For the text-containing cell, return its midpoint in (x, y) coordinate format. 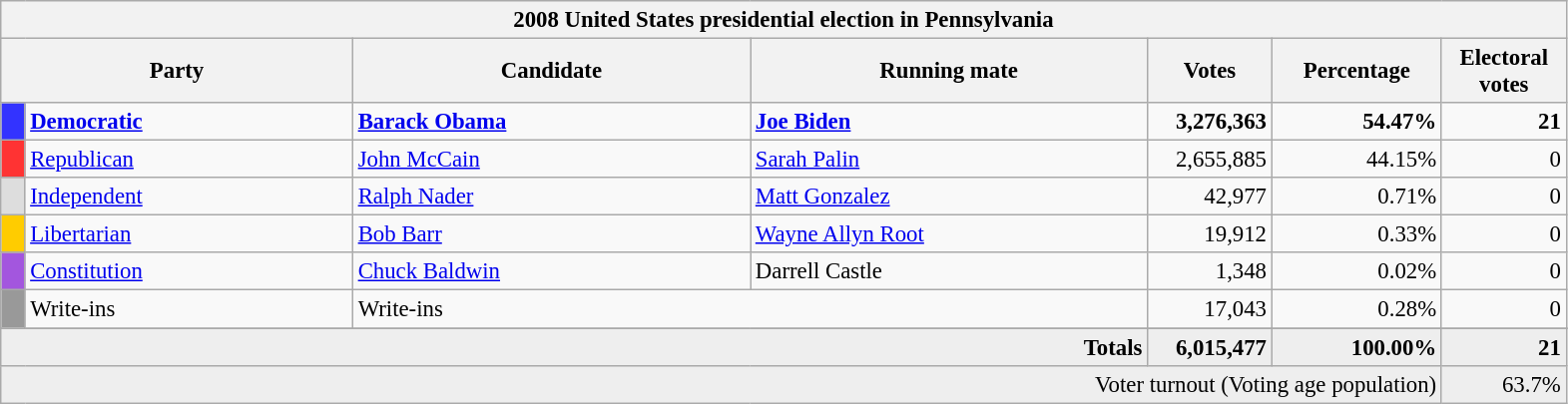
Republican (189, 160)
3,276,363 (1210, 122)
0.33% (1356, 234)
Chuck Baldwin (551, 272)
Running mate (949, 72)
Totals (575, 347)
2,655,885 (1210, 160)
0.71% (1356, 197)
44.15% (1356, 160)
17,043 (1210, 309)
Barack Obama (551, 122)
54.47% (1356, 122)
Voter turnout (Voting age population) (722, 384)
Ralph Nader (551, 197)
Wayne Allyn Root (949, 234)
Votes (1210, 72)
Party (178, 72)
Democratic (189, 122)
Matt Gonzalez (949, 197)
Bob Barr (551, 234)
John McCain (551, 160)
Libertarian (189, 234)
6,015,477 (1210, 347)
Electoral votes (1503, 72)
42,977 (1210, 197)
Darrell Castle (949, 272)
19,912 (1210, 234)
Independent (189, 197)
Candidate (551, 72)
0.02% (1356, 272)
63.7% (1503, 384)
Percentage (1356, 72)
0.28% (1356, 309)
1,348 (1210, 272)
Sarah Palin (949, 160)
2008 United States presidential election in Pennsylvania (784, 20)
Joe Biden (949, 122)
Constitution (189, 272)
100.00% (1356, 347)
